Output the (X, Y) coordinate of the center of the cell containing the given text.  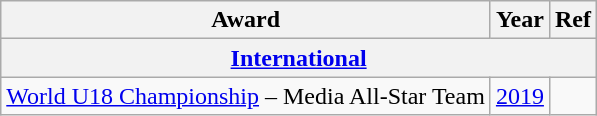
Award (246, 20)
World U18 Championship – Media All-Star Team (246, 96)
International (299, 58)
Year (520, 20)
Ref (572, 20)
2019 (520, 96)
